Extract the (X, Y) coordinate from the center of the cell holding the provided text.  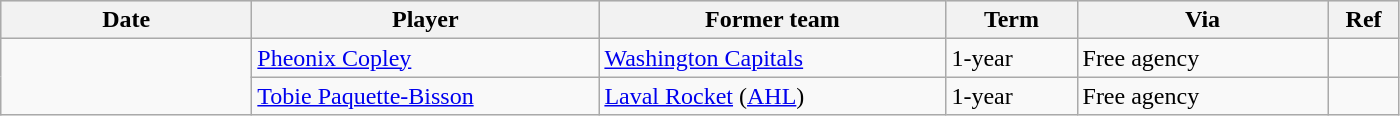
Ref (1364, 20)
Washington Capitals (772, 58)
Via (1202, 20)
Pheonix Copley (426, 58)
Tobie Paquette-Bisson (426, 96)
Term (1012, 20)
Laval Rocket (AHL) (772, 96)
Player (426, 20)
Date (126, 20)
Former team (772, 20)
